Search for the cell housing the specified text and yield its [x, y] center coordinate. 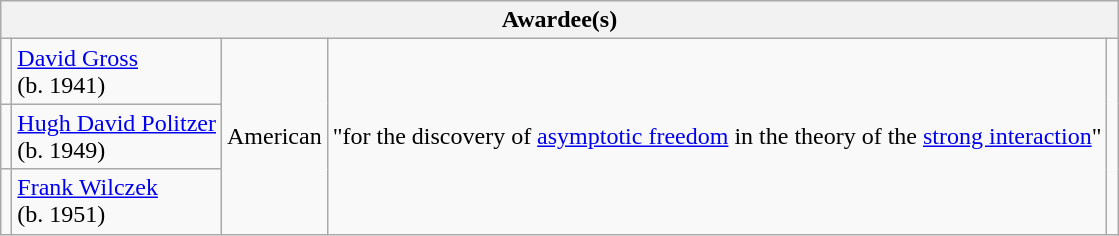
American [275, 136]
Awardee(s) [560, 20]
Frank Wilczek(b. 1951) [117, 202]
David Gross(b. 1941) [117, 72]
"for the discovery of asymptotic freedom in the theory of the strong interaction" [717, 136]
Hugh David Politzer(b. 1949) [117, 136]
